Return the (x, y) coordinate for the center point of the cell that contains the specified text.  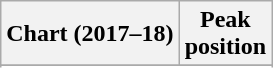
Chart (2017–18) (90, 34)
Peak position (225, 34)
